Extract the [x, y] coordinate from the center of the cell holding the provided text.  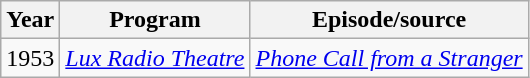
Phone Call from a Stranger [389, 58]
Episode/source [389, 20]
Program [155, 20]
Lux Radio Theatre [155, 58]
1953 [30, 58]
Year [30, 20]
